Output the (X, Y) coordinate of the center of the cell containing the given text.  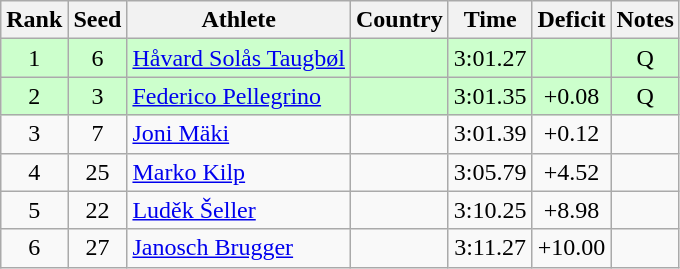
Notes (645, 20)
25 (98, 172)
+10.00 (572, 248)
Athlete (239, 20)
3:01.35 (490, 96)
1 (34, 58)
Janosch Brugger (239, 248)
3:01.27 (490, 58)
5 (34, 210)
7 (98, 134)
2 (34, 96)
3:10.25 (490, 210)
+0.08 (572, 96)
Marko Kilp (239, 172)
Rank (34, 20)
27 (98, 248)
Seed (98, 20)
Federico Pellegrino (239, 96)
3:05.79 (490, 172)
22 (98, 210)
Luděk Šeller (239, 210)
3:01.39 (490, 134)
Country (399, 20)
+4.52 (572, 172)
Deficit (572, 20)
3:11.27 (490, 248)
+0.12 (572, 134)
Håvard Solås Taugbøl (239, 58)
Time (490, 20)
Joni Mäki (239, 134)
+8.98 (572, 210)
4 (34, 172)
